Find where the given text appears and provide that cell's center as (x, y) coordinate. 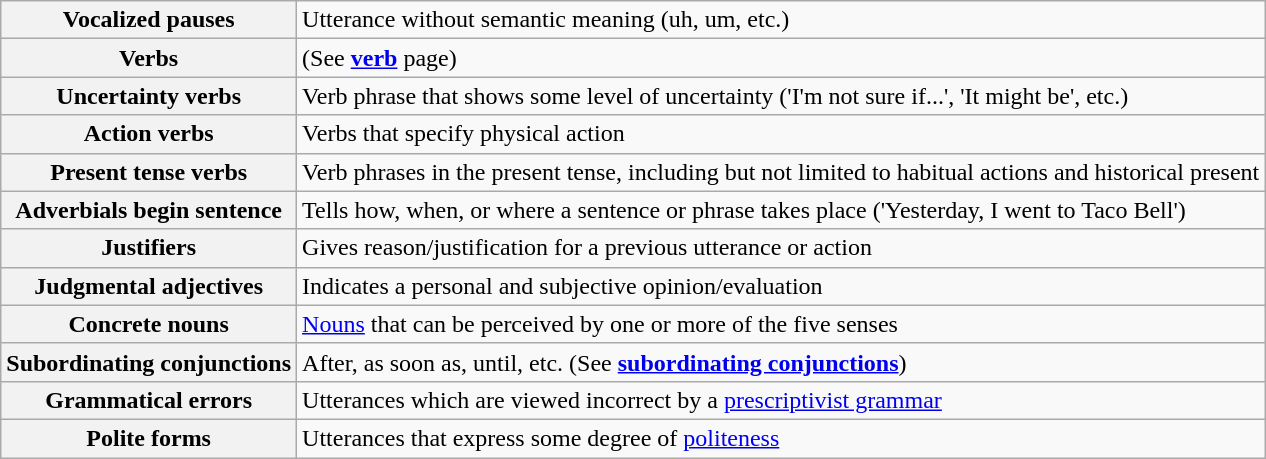
Action verbs (149, 134)
Utterances that express some degree of politeness (781, 438)
(See verb page) (781, 58)
After, as soon as, until, etc. (See subordinating conjunctions) (781, 362)
Concrete nouns (149, 324)
Utterances which are viewed incorrect by a prescriptivist grammar (781, 400)
Uncertainty verbs (149, 96)
Verbs (149, 58)
Utterance without semantic meaning (uh, um, etc.) (781, 20)
Tells how, when, or where a sentence or phrase takes place ('Yesterday, I went to Taco Bell') (781, 210)
Verb phrase that shows some level of uncertainty ('I'm not sure if...', 'It might be', etc.) (781, 96)
Verb phrases in the present tense, including but not limited to habitual actions and historical present (781, 172)
Subordinating conjunctions (149, 362)
Gives reason/justification for a previous utterance or action (781, 248)
Verbs that specify physical action (781, 134)
Present tense verbs (149, 172)
Nouns that can be perceived by one or more of the five senses (781, 324)
Polite forms (149, 438)
Indicates a personal and subjective opinion/evaluation (781, 286)
Judgmental adjectives (149, 286)
Adverbials begin sentence (149, 210)
Grammatical errors (149, 400)
Vocalized pauses (149, 20)
Justifiers (149, 248)
